From the cell containing the given text, extract its center point as [x, y] coordinate. 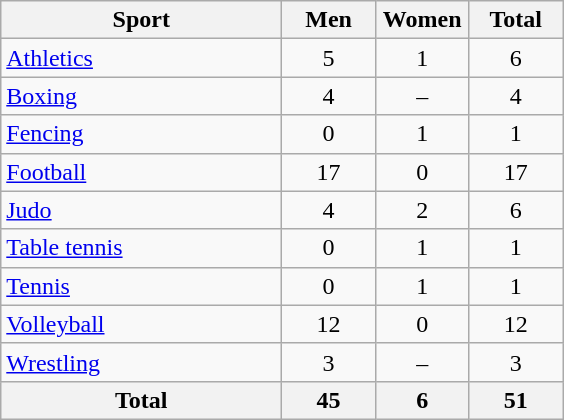
45 [329, 400]
2 [422, 210]
Wrestling [142, 362]
Judo [142, 210]
51 [516, 400]
Fencing [142, 134]
Men [329, 20]
Tennis [142, 286]
Women [422, 20]
Sport [142, 20]
Football [142, 172]
Table tennis [142, 248]
Boxing [142, 96]
5 [329, 58]
Volleyball [142, 324]
Athletics [142, 58]
